Search for the cell housing the specified text and yield its (X, Y) center coordinate. 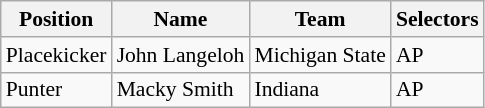
Name (181, 19)
Selectors (438, 19)
Position (56, 19)
Macky Smith (181, 90)
Michigan State (320, 55)
Placekicker (56, 55)
Punter (56, 90)
Team (320, 19)
Indiana (320, 90)
John Langeloh (181, 55)
